Pinpoint the cell where the given text exists, returning its [X, Y] midpoint coordinate. 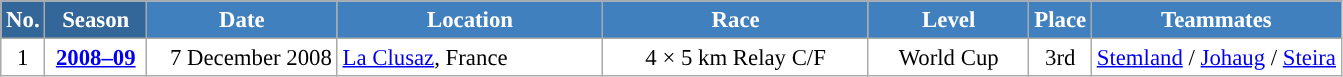
7 December 2008 [242, 58]
Teammates [1216, 20]
La Clusaz, France [470, 58]
1 [23, 58]
4 × 5 km Relay C/F [736, 58]
No. [23, 20]
Location [470, 20]
Stemland / Johaug / Steira [1216, 58]
Season [96, 20]
Place [1060, 20]
Race [736, 20]
Level [948, 20]
World Cup [948, 58]
3rd [1060, 58]
Date [242, 20]
2008–09 [96, 58]
